Return the (x, y) coordinate for the center point of the cell that contains the specified text.  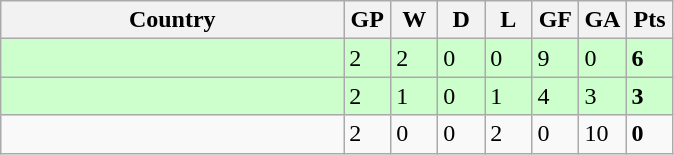
6 (650, 58)
W (414, 20)
Country (172, 20)
GF (556, 20)
Pts (650, 20)
L (508, 20)
GA (602, 20)
9 (556, 58)
4 (556, 96)
GP (368, 20)
D (462, 20)
10 (602, 134)
